For the text-containing cell, return its midpoint in (X, Y) coordinate format. 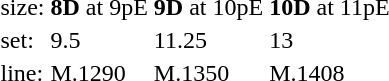
11.25 (208, 40)
9.5 (99, 40)
